Pinpoint the cell where the given text exists, returning its [x, y] midpoint coordinate. 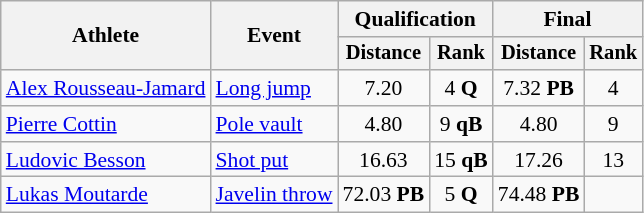
13 [613, 160]
17.26 [539, 160]
15 qB [461, 160]
7.20 [384, 88]
5 Q [461, 195]
16.63 [384, 160]
Pole vault [274, 124]
Long jump [274, 88]
Ludovic Besson [106, 160]
Qualification [416, 19]
4 Q [461, 88]
72.03 PB [384, 195]
7.32 PB [539, 88]
Javelin throw [274, 195]
Shot put [274, 160]
9 qB [461, 124]
Event [274, 36]
Athlete [106, 36]
Alex Rousseau-Jamard [106, 88]
4 [613, 88]
Final [568, 19]
Pierre Cottin [106, 124]
Lukas Moutarde [106, 195]
9 [613, 124]
74.48 PB [539, 195]
